Determine the [X, Y] coordinate at the center of the cell enclosing the given text.  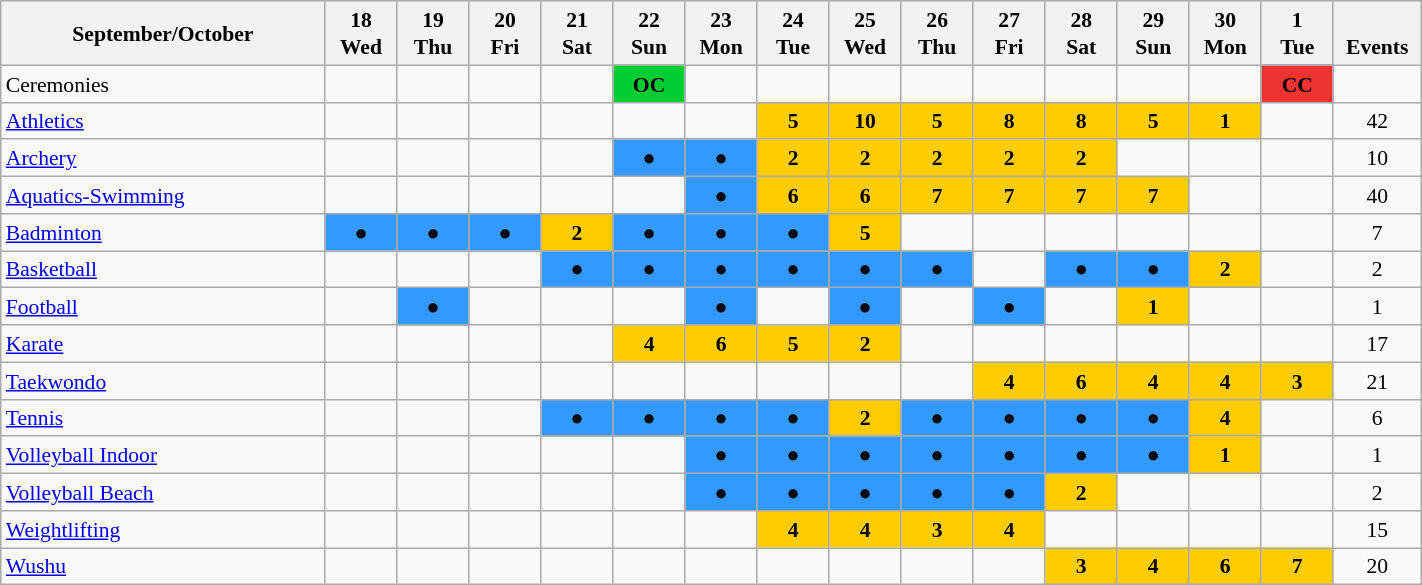
Aquatics-Swimming [163, 194]
21Sat [577, 33]
Volleyball Beach [163, 492]
Wushu [163, 566]
19Thu [433, 33]
Ceremonies [163, 84]
22Sun [649, 33]
Badminton [163, 232]
Volleyball Indoor [163, 454]
15 [1377, 528]
40 [1377, 194]
29Sun [1153, 33]
42 [1377, 120]
Athletics [163, 120]
21 [1377, 380]
20 [1377, 566]
25Wed [865, 33]
September/October [163, 33]
Football [163, 306]
OC [649, 84]
30Mon [1225, 33]
26Thu [937, 33]
Tennis [163, 418]
23Mon [721, 33]
Events [1377, 33]
28Sat [1081, 33]
Karate [163, 344]
27Fri [1009, 33]
24Tue [793, 33]
17 [1377, 344]
Basketball [163, 268]
Weightlifting [163, 528]
Archery [163, 158]
CC [1297, 84]
18Wed [361, 33]
20Fri [505, 33]
Taekwondo [163, 380]
1Tue [1297, 33]
